Capture the cell that displays the provided text and extract its (x, y) central coordinate. 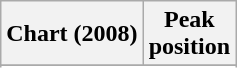
Peak position (189, 34)
Chart (2008) (72, 34)
